Capture the cell that displays the provided text and extract its [x, y] central coordinate. 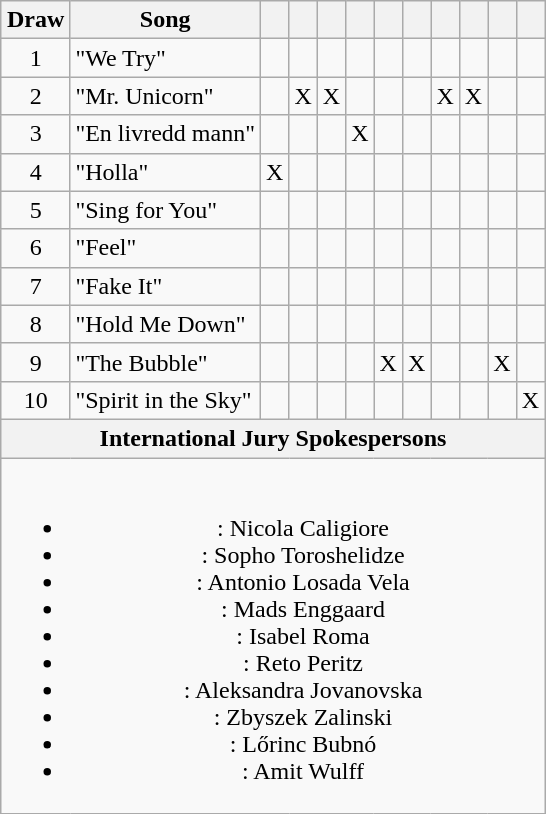
Song [166, 20]
8 [35, 324]
"The Bubble" [166, 362]
"Sing for You" [166, 210]
4 [35, 172]
9 [35, 362]
6 [35, 248]
"Mr. Unicorn" [166, 96]
7 [35, 286]
"Spirit in the Sky" [166, 400]
"Feel" [166, 248]
5 [35, 210]
International Jury Spokespersons [272, 438]
"Fake It" [166, 286]
"En livredd mann" [166, 134]
"Holla" [166, 172]
10 [35, 400]
"We Try" [166, 58]
2 [35, 96]
Draw [35, 20]
"Hold Me Down" [166, 324]
1 [35, 58]
3 [35, 134]
